Locate the cell with the specified text and output its (X, Y) center coordinate. 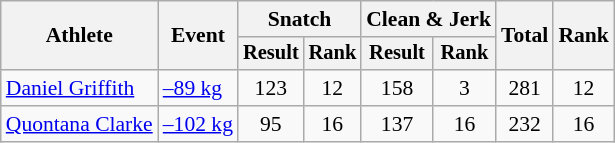
123 (271, 88)
Total (524, 36)
95 (271, 124)
–89 kg (198, 88)
158 (397, 88)
–102 kg (198, 124)
Athlete (80, 36)
Event (198, 36)
232 (524, 124)
137 (397, 124)
Daniel Griffith (80, 88)
281 (524, 88)
Clean & Jerk (428, 19)
Snatch (300, 19)
3 (464, 88)
Quontana Clarke (80, 124)
